For the text-containing cell, return its midpoint in (X, Y) coordinate format. 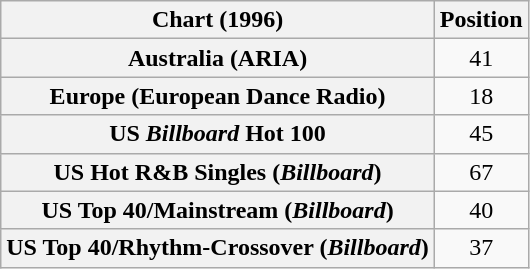
40 (481, 210)
US Top 40/Mainstream (Billboard) (218, 210)
41 (481, 58)
67 (481, 172)
45 (481, 134)
Australia (ARIA) (218, 58)
US Hot R&B Singles (Billboard) (218, 172)
18 (481, 96)
Chart (1996) (218, 20)
Europe (European Dance Radio) (218, 96)
US Top 40/Rhythm-Crossover (Billboard) (218, 248)
Position (481, 20)
US Billboard Hot 100 (218, 134)
37 (481, 248)
